From the cell containing the given text, extract its center point as [X, Y] coordinate. 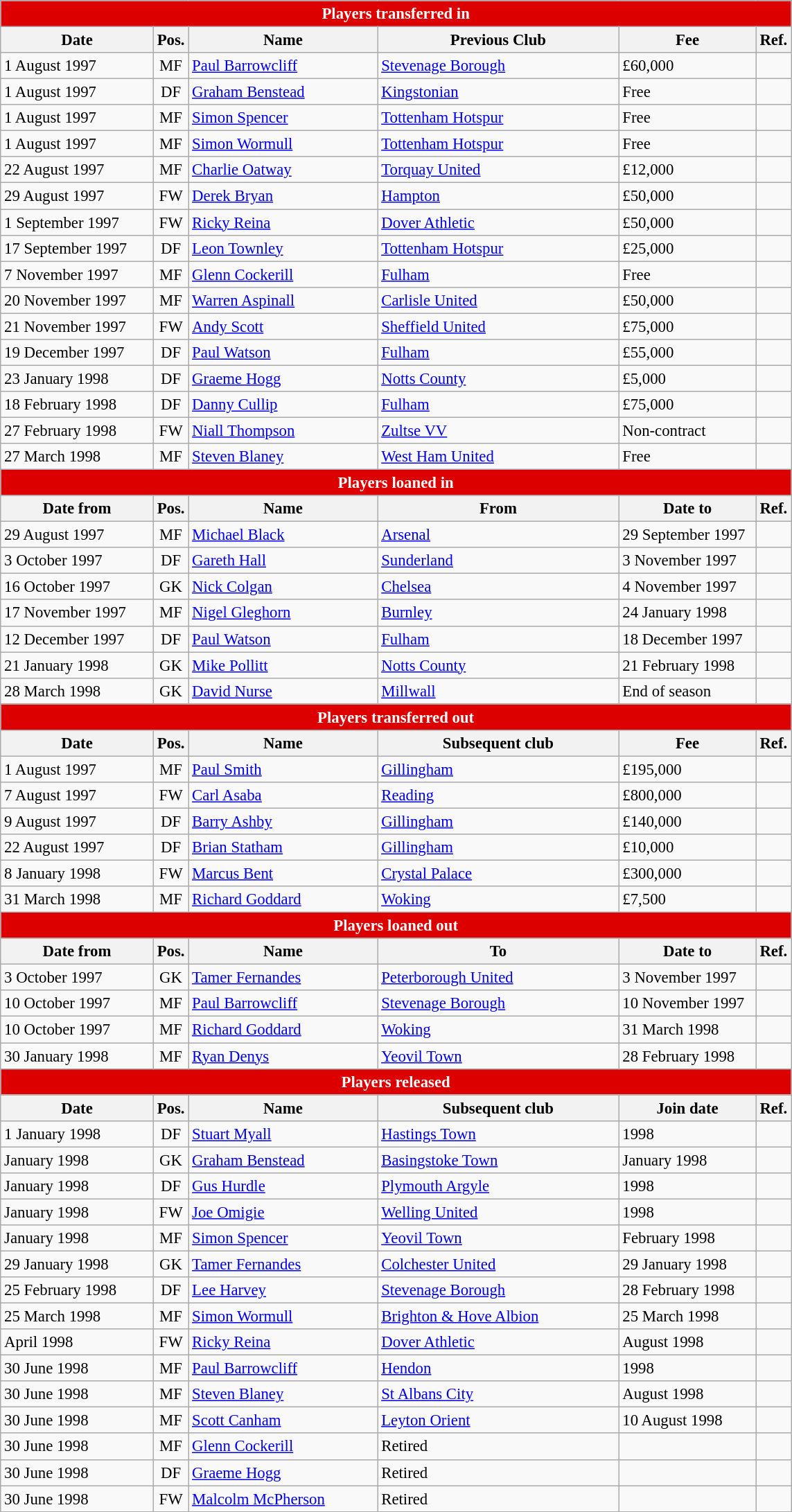
Niall Thompson [283, 430]
April 1998 [78, 1342]
9 August 1997 [78, 821]
End of season [687, 691]
Peterborough United [498, 978]
4 November 1997 [687, 587]
23 January 1998 [78, 378]
£5,000 [687, 378]
21 January 1998 [78, 665]
West Ham United [498, 457]
£10,000 [687, 847]
10 November 1997 [687, 1004]
Malcolm McPherson [283, 1499]
27 March 1998 [78, 457]
Charlie Oatway [283, 170]
Players loaned out [396, 926]
St Albans City [498, 1394]
Scott Canham [283, 1421]
Reading [498, 795]
Derek Bryan [283, 196]
Sunderland [498, 561]
17 November 1997 [78, 613]
Nick Colgan [283, 587]
£60,000 [687, 66]
Players transferred out [396, 717]
21 November 1997 [78, 326]
Sheffield United [498, 326]
Brian Statham [283, 847]
Players loaned in [396, 483]
29 September 1997 [687, 535]
25 February 1998 [78, 1290]
24 January 1998 [687, 613]
Players released [396, 1082]
Nigel Gleghorn [283, 613]
Leon Townley [283, 248]
£55,000 [687, 353]
Join date [687, 1108]
Paul Smith [283, 769]
Lee Harvey [283, 1290]
28 March 1998 [78, 691]
Hendon [498, 1369]
Ryan Denys [283, 1056]
Brighton & Hove Albion [498, 1317]
30 January 1998 [78, 1056]
Burnley [498, 613]
Mike Pollitt [283, 665]
Carlisle United [498, 300]
19 December 1997 [78, 353]
12 December 1997 [78, 639]
27 February 1998 [78, 430]
Torquay United [498, 170]
£12,000 [687, 170]
Andy Scott [283, 326]
Millwall [498, 691]
Crystal Palace [498, 874]
Previous Club [498, 40]
Non-contract [687, 430]
Plymouth Argyle [498, 1186]
£7,500 [687, 899]
Chelsea [498, 587]
£140,000 [687, 821]
Hampton [498, 196]
Warren Aspinall [283, 300]
Joe Omigie [283, 1212]
Hastings Town [498, 1134]
Zultse VV [498, 430]
David Nurse [283, 691]
£195,000 [687, 769]
21 February 1998 [687, 665]
Marcus Bent [283, 874]
1 January 1998 [78, 1134]
Welling United [498, 1212]
From [498, 509]
Danny Cullip [283, 405]
20 November 1997 [78, 300]
1 September 1997 [78, 222]
Barry Ashby [283, 821]
To [498, 951]
Kingstonian [498, 92]
Leyton Orient [498, 1421]
18 February 1998 [78, 405]
18 December 1997 [687, 639]
Michael Black [283, 535]
Gareth Hall [283, 561]
£800,000 [687, 795]
Stuart Myall [283, 1134]
February 1998 [687, 1238]
Basingstoke Town [498, 1160]
16 October 1997 [78, 587]
Carl Asaba [283, 795]
8 January 1998 [78, 874]
7 November 1997 [78, 274]
Arsenal [498, 535]
Colchester United [498, 1264]
10 August 1998 [687, 1421]
£25,000 [687, 248]
17 September 1997 [78, 248]
7 August 1997 [78, 795]
Players transferred in [396, 14]
Gus Hurdle [283, 1186]
£300,000 [687, 874]
